Return [x, y] of the center of cell containing provided text 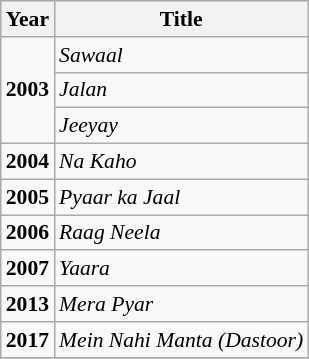
Mera Pyar [181, 304]
2007 [28, 269]
2004 [28, 162]
Title [181, 19]
Na Kaho [181, 162]
2017 [28, 340]
Mein Nahi Manta (Dastoor) [181, 340]
2005 [28, 197]
Year [28, 19]
Pyaar ka Jaal [181, 197]
2006 [28, 233]
2013 [28, 304]
Yaara [181, 269]
2003 [28, 90]
Jalan [181, 90]
Jeeyay [181, 126]
Raag Neela [181, 233]
Sawaal [181, 55]
